Capture the cell that displays the provided text and extract its [x, y] central coordinate. 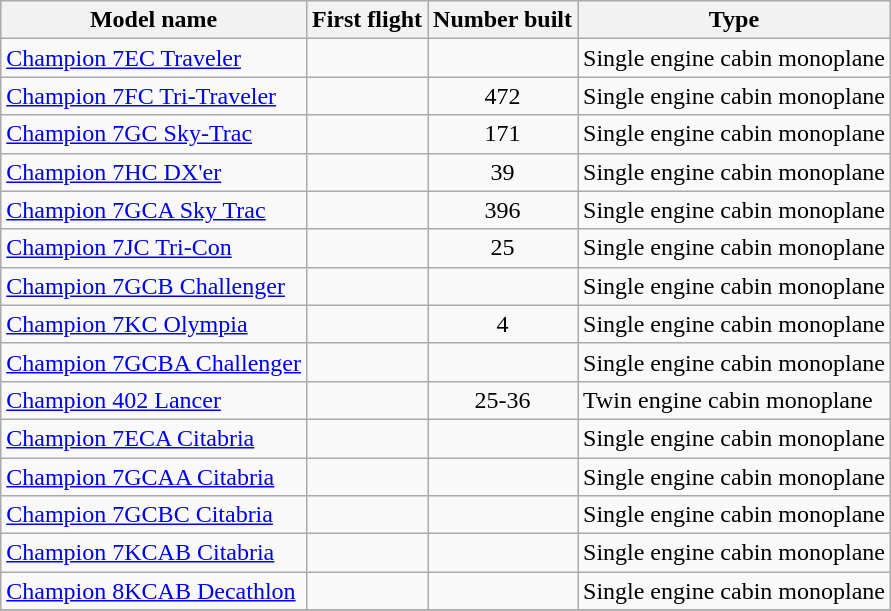
Twin engine cabin monoplane [734, 400]
39 [503, 172]
Champion 7GCA Sky Trac [154, 210]
Champion 8KCAB Decathlon [154, 591]
Champion 7HC DX'er [154, 172]
Champion 7JC Tri-Con [154, 248]
Number built [503, 20]
Champion 7KC Olympia [154, 324]
Champion 402 Lancer [154, 400]
Model name [154, 20]
472 [503, 96]
Champion 7FC Tri-Traveler [154, 96]
Champion 7GCAA Citabria [154, 477]
4 [503, 324]
Champion 7ECA Citabria [154, 438]
Champion 7KCAB Citabria [154, 553]
Champion 7GCBC Citabria [154, 515]
171 [503, 134]
25 [503, 248]
Champion 7GCBA Challenger [154, 362]
First flight [366, 20]
396 [503, 210]
Champion 7GC Sky-Trac [154, 134]
25-36 [503, 400]
Champion 7GCB Challenger [154, 286]
Champion 7EC Traveler [154, 58]
Type [734, 20]
